For the text-containing cell, return its midpoint in (X, Y) coordinate format. 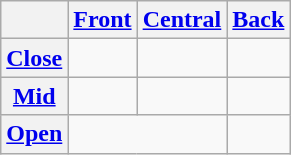
Front (102, 20)
Mid (34, 96)
Open (34, 134)
Close (34, 58)
Central (182, 20)
Back (258, 20)
